Provide the (X, Y) coordinate of the cell's center where the given text is located.  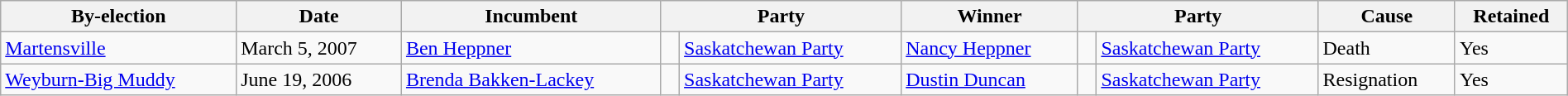
Weyburn-Big Muddy (119, 79)
March 5, 2007 (319, 48)
Cause (1386, 17)
Martensville (119, 48)
Ben Heppner (531, 48)
Incumbent (531, 17)
Nancy Heppner (990, 48)
Winner (990, 17)
June 19, 2006 (319, 79)
By-election (119, 17)
Brenda Bakken-Lackey (531, 79)
Dustin Duncan (990, 79)
Death (1386, 48)
Retained (1511, 17)
Date (319, 17)
Resignation (1386, 79)
